Find where the given text appears and provide that cell's center as [X, Y] coordinate. 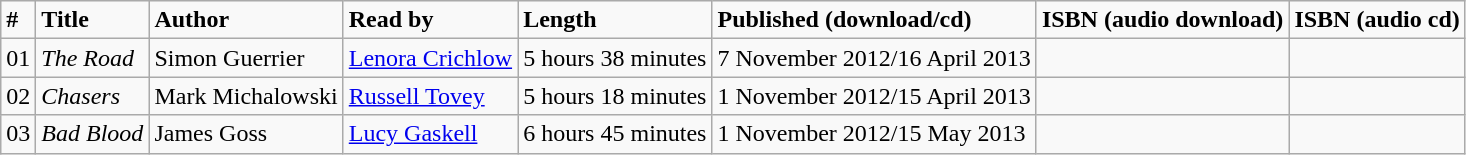
1 November 2012/15 April 2013 [874, 96]
5 hours 38 minutes [615, 58]
Read by [430, 20]
Chasers [92, 96]
6 hours 45 minutes [615, 134]
Lenora Crichlow [430, 58]
The Road [92, 58]
Russell Tovey [430, 96]
Simon Guerrier [246, 58]
Mark Michalowski [246, 96]
03 [18, 134]
ISBN (audio cd) [1377, 20]
7 November 2012/16 April 2013 [874, 58]
Author [246, 20]
1 November 2012/15 May 2013 [874, 134]
01 [18, 58]
02 [18, 96]
# [18, 20]
James Goss [246, 134]
Published (download/cd) [874, 20]
Length [615, 20]
Bad Blood [92, 134]
Title [92, 20]
Lucy Gaskell [430, 134]
5 hours 18 minutes [615, 96]
ISBN (audio download) [1162, 20]
